Scan for the cell matching the given text and deliver its [x, y] coordinate at center. 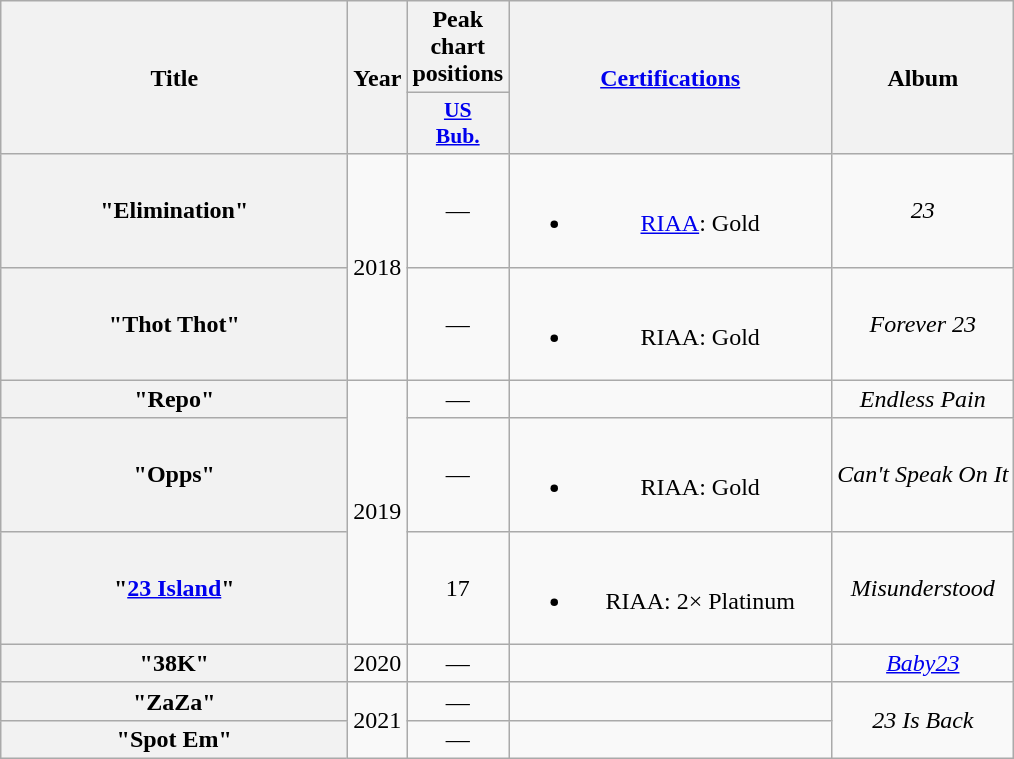
Misunderstood [923, 588]
2019 [378, 512]
2021 [378, 720]
2020 [378, 663]
Can't Speak On It [923, 474]
"ZaZa" [174, 701]
Year [378, 78]
Title [174, 78]
2018 [378, 267]
USBub. [458, 124]
Endless Pain [923, 399]
"Opps" [174, 474]
Certifications [670, 78]
"38K" [174, 663]
23 [923, 210]
"Spot Em" [174, 739]
Peak chart positions [458, 47]
Forever 23 [923, 324]
"Thot Thot" [174, 324]
"Repo" [174, 399]
Baby23 [923, 663]
17 [458, 588]
Album [923, 78]
RIAA: 2× Platinum [670, 588]
23 Is Back [923, 720]
"23 Island" [174, 588]
"Elimination" [174, 210]
